Search for the cell housing the specified text and yield its [x, y] center coordinate. 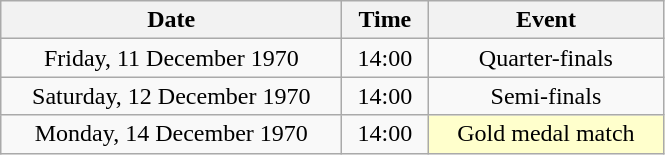
Semi-finals [546, 96]
Gold medal match [546, 134]
Event [546, 20]
Monday, 14 December 1970 [172, 134]
Time [385, 20]
Date [172, 20]
Quarter-finals [546, 58]
Saturday, 12 December 1970 [172, 96]
Friday, 11 December 1970 [172, 58]
